Search for the cell housing the specified text and yield its (x, y) center coordinate. 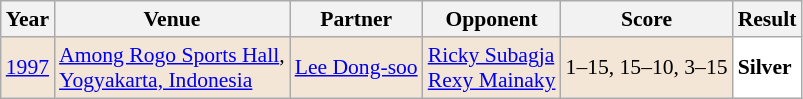
Venue (172, 19)
Ricky Subagja Rexy Mainaky (492, 68)
Lee Dong-soo (356, 68)
Partner (356, 19)
Opponent (492, 19)
Year (28, 19)
1997 (28, 68)
Score (647, 19)
Among Rogo Sports Hall,Yogyakarta, Indonesia (172, 68)
Result (768, 19)
Silver (768, 68)
1–15, 15–10, 3–15 (647, 68)
